Search for the cell housing the specified text and yield its [x, y] center coordinate. 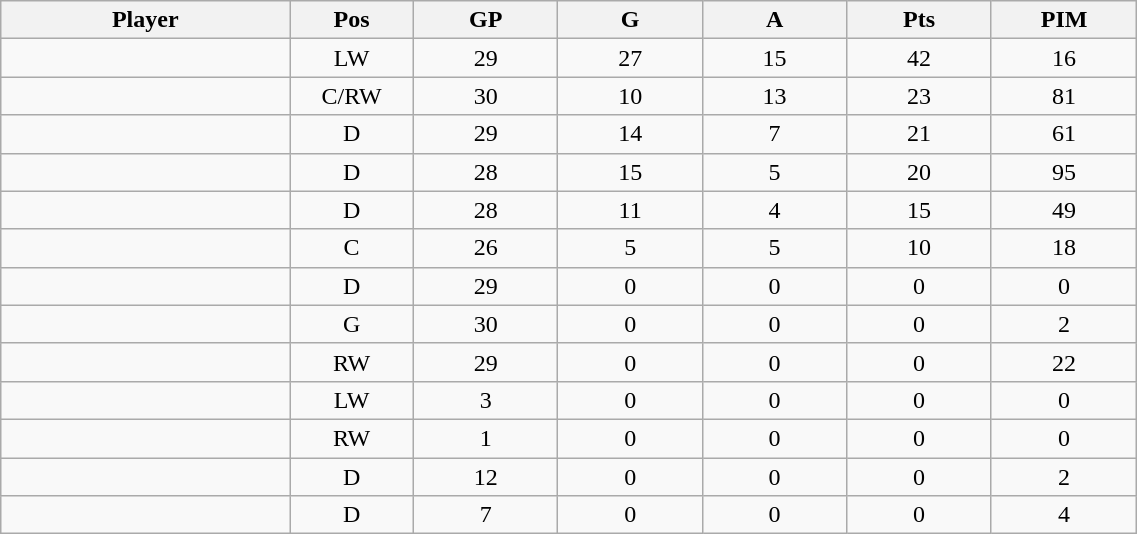
26 [485, 248]
GP [485, 20]
81 [1064, 96]
20 [919, 172]
A [774, 20]
13 [774, 96]
21 [919, 134]
14 [630, 134]
Player [146, 20]
C [352, 248]
18 [1064, 248]
PIM [1064, 20]
95 [1064, 172]
16 [1064, 58]
42 [919, 58]
3 [485, 400]
Pts [919, 20]
22 [1064, 362]
27 [630, 58]
61 [1064, 134]
1 [485, 438]
11 [630, 210]
12 [485, 477]
23 [919, 96]
49 [1064, 210]
Pos [352, 20]
C/RW [352, 96]
